Search for the cell housing the specified text and yield its (x, y) center coordinate. 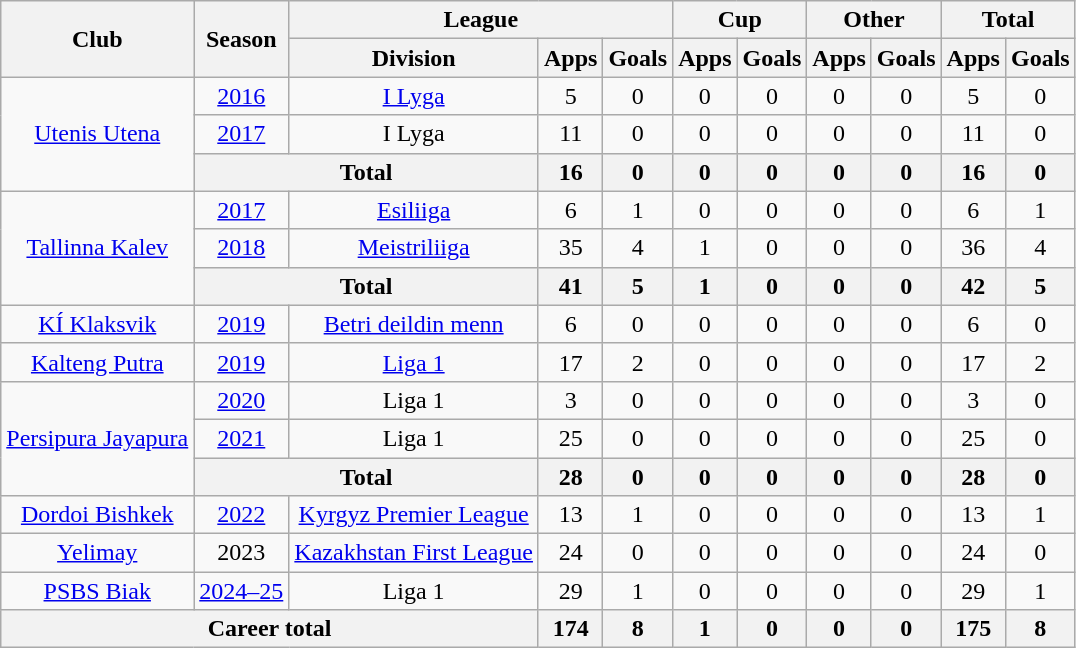
36 (973, 248)
2024–25 (242, 591)
Cup (740, 20)
PSBS Biak (98, 591)
41 (570, 286)
2016 (242, 96)
Season (242, 39)
Club (98, 39)
35 (570, 248)
Dordoi Bishkek (98, 515)
174 (570, 629)
Betri deildin menn (414, 324)
Career total (270, 629)
Persipura Jayapura (98, 438)
Kazakhstan First League (414, 553)
2020 (242, 400)
Yelimay (98, 553)
Utenis Utena (98, 134)
Esiliiga (414, 210)
Tallinna Kalev (98, 248)
2022 (242, 515)
KÍ Klaksvik (98, 324)
2023 (242, 553)
2021 (242, 438)
42 (973, 286)
Other (874, 20)
Kalteng Putra (98, 362)
2018 (242, 248)
League (481, 20)
175 (973, 629)
Kyrgyz Premier League (414, 515)
Meistriliiga (414, 248)
Division (414, 58)
